Output the (x, y) coordinate of the center of the cell containing the given text.  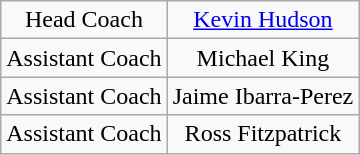
Michael King (263, 58)
Kevin Hudson (263, 20)
Ross Fitzpatrick (263, 134)
Jaime Ibarra-Perez (263, 96)
Head Coach (84, 20)
